Scan for the cell matching the given text and deliver its (X, Y) coordinate at center. 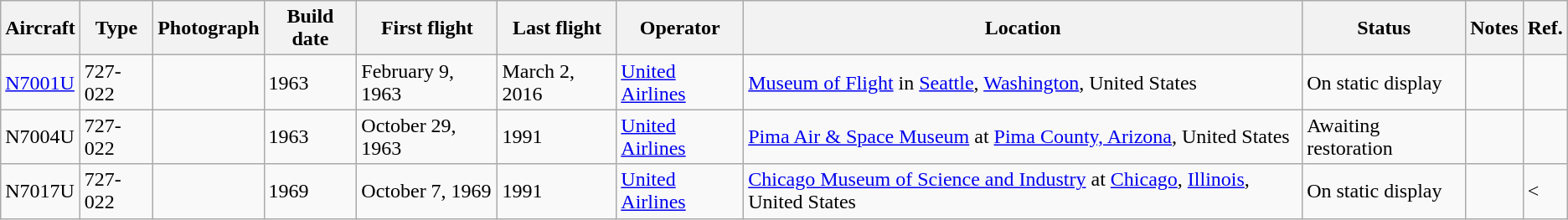
N7001U (40, 82)
Museum of Flight in Seattle, Washington, United States (1024, 82)
N7017U (40, 191)
Last flight (557, 28)
Chicago Museum of Science and Industry at Chicago, Illinois, United States (1024, 191)
March 2, 2016 (557, 82)
Ref. (1545, 28)
1969 (310, 191)
Notes (1494, 28)
Location (1024, 28)
Operator (680, 28)
February 9, 1963 (427, 82)
First flight (427, 28)
Type (116, 28)
Awaiting restoration (1384, 137)
Build date (310, 28)
Status (1384, 28)
Pima Air & Space Museum at Pima County, Arizona, United States (1024, 137)
October 29, 1963 (427, 137)
< (1545, 191)
Aircraft (40, 28)
October 7, 1969 (427, 191)
Photograph (209, 28)
N7004U (40, 137)
